For the text-containing cell, return its midpoint in (x, y) coordinate format. 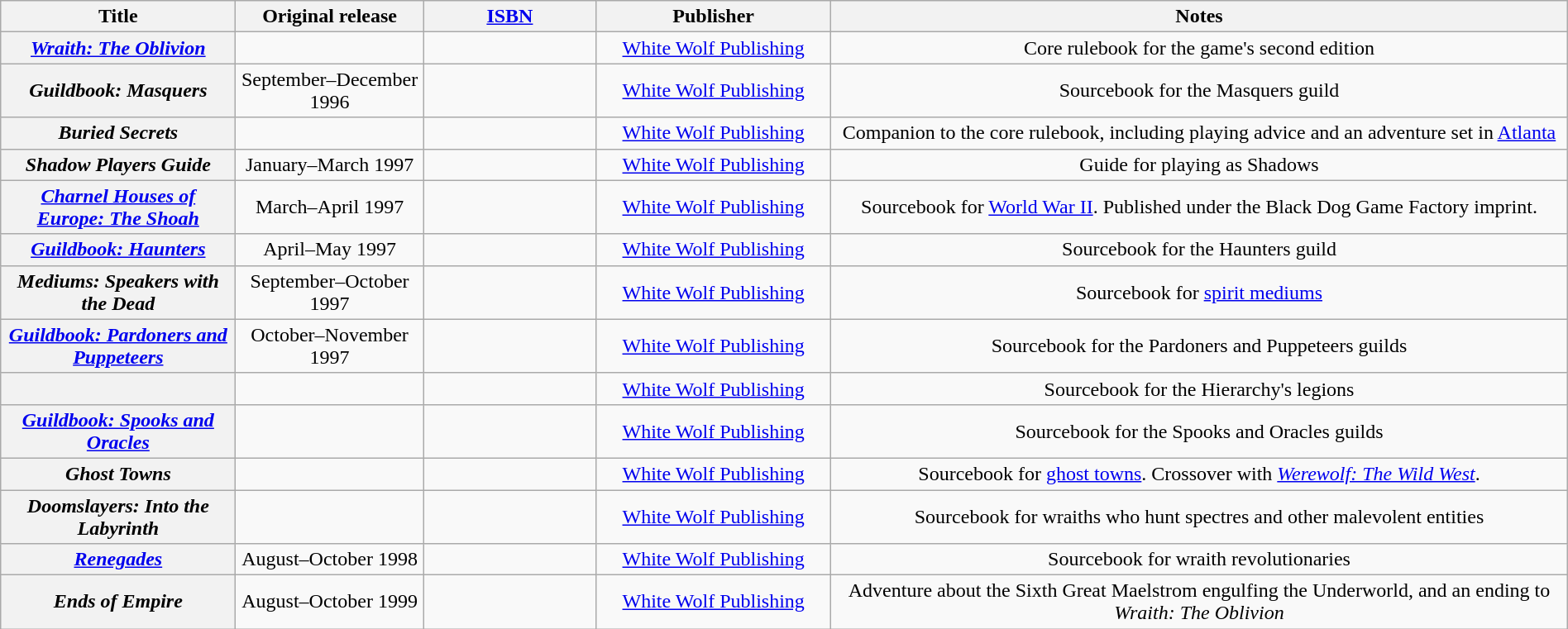
Sourcebook for the Hierarchy's legions (1199, 388)
Sourcebook for World War II. Published under the Black Dog Game Factory imprint. (1199, 207)
Doomslayers: Into the Labyrinth (118, 516)
Ends of Empire (118, 602)
Guide for playing as Shadows (1199, 164)
Sourcebook for the Masquers guild (1199, 91)
Wraith: The Oblivion (118, 48)
Adventure about the Sixth Great Maelstrom engulfing the Underworld, and an ending to Wraith: The Oblivion (1199, 602)
Guildbook: Haunters (118, 250)
Sourcebook for the Haunters guild (1199, 250)
Core rulebook for the game's second edition (1199, 48)
Buried Secrets (118, 133)
March–April 1997 (329, 207)
January–March 1997 (329, 164)
Companion to the core rulebook, including playing advice and an adventure set in Atlanta (1199, 133)
Sourcebook for ghost towns. Crossover with Werewolf: The Wild West. (1199, 474)
Guildbook: Spooks and Oracles (118, 431)
April–May 1997 (329, 250)
Sourcebook for the Pardoners and Puppeteers guilds (1199, 345)
Sourcebook for spirit mediums (1199, 293)
Title (118, 17)
Sourcebook for wraith revolutionaries (1199, 560)
Shadow Players Guide (118, 164)
ISBN (509, 17)
Renegades (118, 560)
August–October 1998 (329, 560)
Original release (329, 17)
Ghost Towns (118, 474)
Guildbook: Pardoners and Puppeteers (118, 345)
October–November 1997 (329, 345)
September–December 1996 (329, 91)
September–October 1997 (329, 293)
August–October 1999 (329, 602)
Notes (1199, 17)
Mediums: Speakers with the Dead (118, 293)
Sourcebook for the Spooks and Oracles guilds (1199, 431)
Guildbook: Masquers (118, 91)
Publisher (714, 17)
Sourcebook for wraiths who hunt spectres and other malevolent entities (1199, 516)
Charnel Houses of Europe: The Shoah (118, 207)
